From the cell containing the given text, extract its center point as [x, y] coordinate. 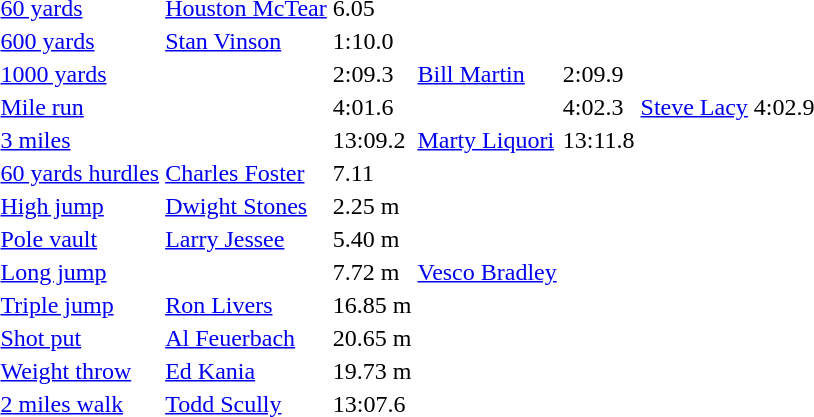
Ron Livers [246, 305]
4:01.6 [372, 107]
2:09.9 [598, 74]
Ed Kania [246, 371]
16.85 m [372, 305]
7.72 m [372, 272]
Stan Vinson [246, 41]
2.25 m [372, 206]
Al Feuerbach [246, 338]
Bill Martin [487, 74]
5.40 m [372, 239]
13:09.2 [372, 140]
Charles Foster [246, 173]
7.11 [372, 173]
Dwight Stones [246, 206]
1:10.0 [372, 41]
Marty Liquori [487, 140]
Larry Jessee [246, 239]
20.65 m [372, 338]
13:11.8 [598, 140]
19.73 m [372, 371]
4:02.3 [598, 107]
2:09.3 [372, 74]
Vesco Bradley [487, 272]
Steve Lacy [694, 107]
